Detect which cell encompasses the target text, then output its (x, y) center coordinate. 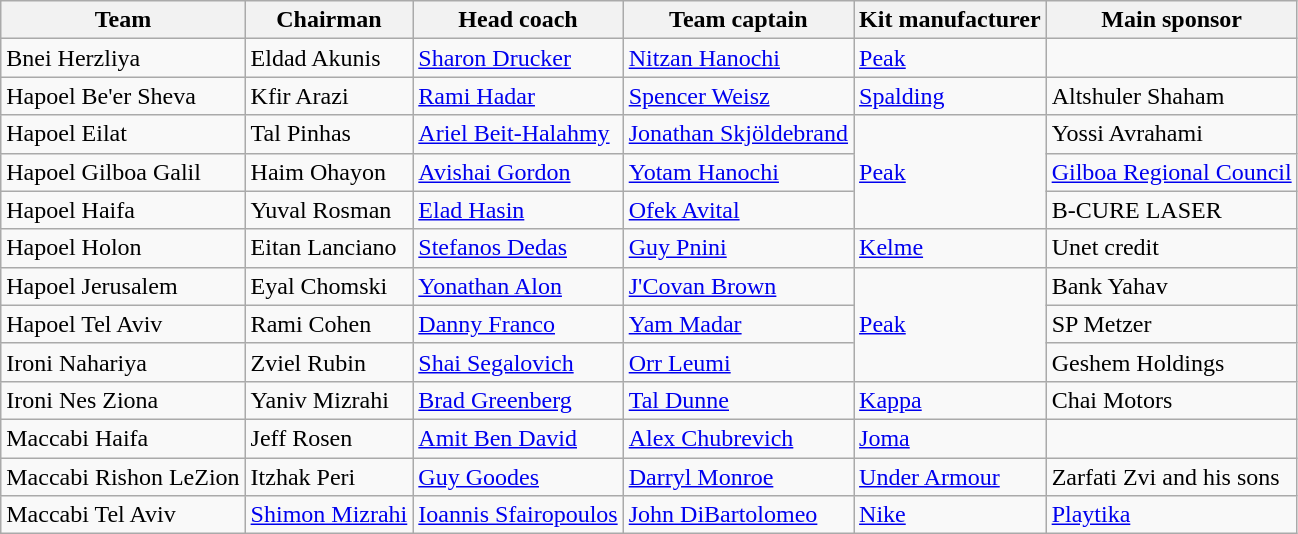
Amit Ben David (518, 438)
Maccabi Haifa (123, 438)
Bnei Herzliya (123, 58)
Guy Goodes (518, 477)
Jeff Rosen (329, 438)
Yossi Avrahami (1172, 134)
Alex Chubrevich (738, 438)
Ioannis Sfairopoulos (518, 515)
Yonathan Alon (518, 286)
Danny Franco (518, 324)
Joma (950, 438)
Yuval Rosman (329, 210)
Team captain (738, 20)
Eitan Lanciano (329, 248)
Itzhak Peri (329, 477)
Spalding (950, 96)
Sharon Drucker (518, 58)
Main sponsor (1172, 20)
Rami Cohen (329, 324)
Hapoel Haifa (123, 210)
John DiBartolomeo (738, 515)
Tal Pinhas (329, 134)
Ironi Nahariya (123, 362)
Team (123, 20)
Kelme (950, 248)
Chai Motors (1172, 400)
Hapoel Gilboa Galil (123, 172)
Unet credit (1172, 248)
Yam Madar (738, 324)
Playtika (1172, 515)
Kfir Arazi (329, 96)
Elad Hasin (518, 210)
Ariel Beit-Halahmy (518, 134)
Shai Segalovich (518, 362)
Ofek Avital (738, 210)
Maccabi Rishon LeZion (123, 477)
Stefanos Dedas (518, 248)
Jonathan Skjöldebrand (738, 134)
Altshuler Shaham (1172, 96)
Brad Greenberg (518, 400)
Darryl Monroe (738, 477)
Head coach (518, 20)
Yaniv Mizrahi (329, 400)
Guy Pnini (738, 248)
Geshem Holdings (1172, 362)
Haim Ohayon (329, 172)
Rami Hadar (518, 96)
Under Armour (950, 477)
Tal Dunne (738, 400)
Gilboa Regional Council (1172, 172)
Avishai Gordon (518, 172)
Spencer Weisz (738, 96)
Hapoel Eilat (123, 134)
Shimon Mizrahi (329, 515)
Kit manufacturer (950, 20)
Nitzan Hanochi (738, 58)
B-CURE LASER (1172, 210)
Eyal Chomski (329, 286)
Hapoel Tel Aviv (123, 324)
Nike (950, 515)
Hapoel Holon (123, 248)
Zviel Rubin (329, 362)
Hapoel Jerusalem (123, 286)
Hapoel Be'er Sheva (123, 96)
Eldad Akunis (329, 58)
Chairman (329, 20)
Orr Leumi (738, 362)
Ironi Nes Ziona (123, 400)
Maccabi Tel Aviv (123, 515)
Kappa (950, 400)
Zarfati Zvi and his sons (1172, 477)
J'Covan Brown (738, 286)
Yotam Hanochi (738, 172)
Bank Yahav (1172, 286)
SP Metzer (1172, 324)
